From the cell containing the given text, extract its center point as [X, Y] coordinate. 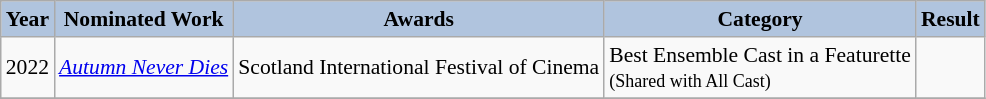
Nominated Work [144, 19]
Year [28, 19]
Category [760, 19]
Awards [418, 19]
2022 [28, 68]
Autumn Never Dies [144, 68]
Result [950, 19]
Best Ensemble Cast in a Featurette(Shared with All Cast) [760, 68]
Scotland International Festival of Cinema [418, 68]
